Provide the (x, y) coordinate of the cell's center where the given text is located.  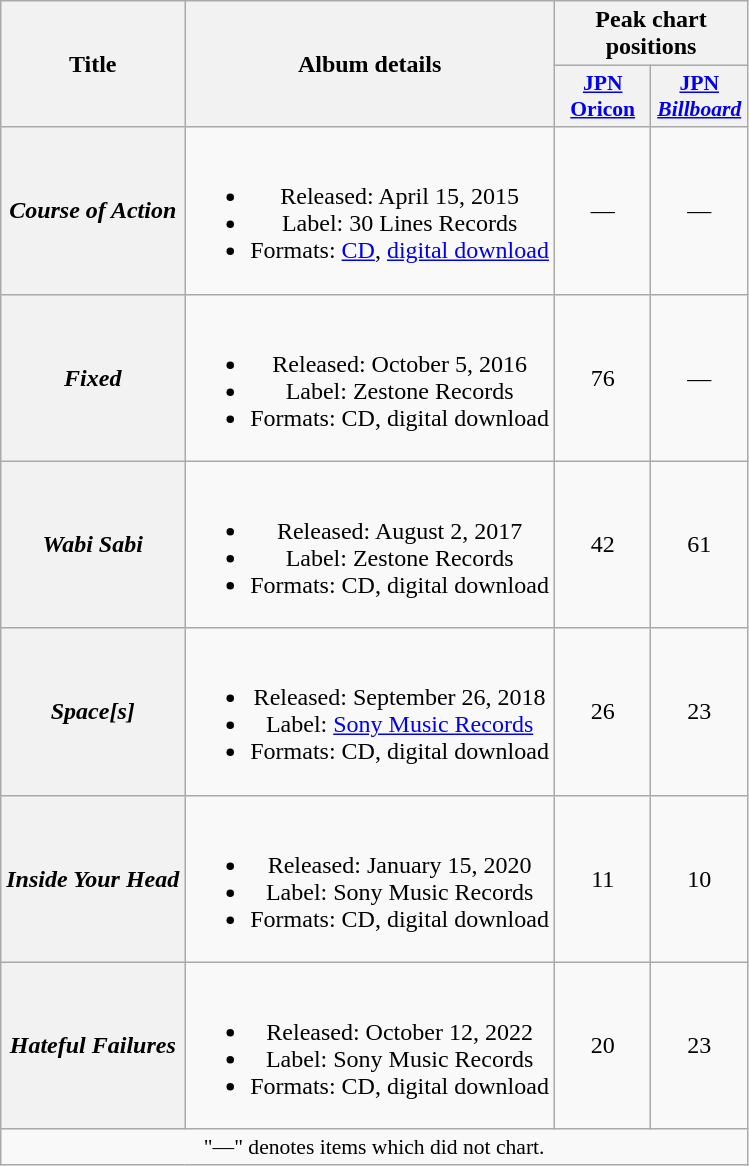
JPNBillboard (700, 96)
Course of Action (93, 210)
Released: October 12, 2022Label: Sony Music RecordsFormats: CD, digital download (370, 1046)
"—" denotes items which did not chart. (374, 1147)
Space[s] (93, 712)
Released: January 15, 2020Label: Sony Music RecordsFormats: CD, digital download (370, 878)
Released: September 26, 2018Label: Sony Music RecordsFormats: CD, digital download (370, 712)
76 (602, 378)
Inside Your Head (93, 878)
Wabi Sabi (93, 544)
11 (602, 878)
Hateful Failures (93, 1046)
26 (602, 712)
Released: October 5, 2016Label: Zestone RecordsFormats: CD, digital download (370, 378)
Released: August 2, 2017Label: Zestone RecordsFormats: CD, digital download (370, 544)
61 (700, 544)
Album details (370, 64)
Title (93, 64)
Released: April 15, 2015Label: 30 Lines RecordsFormats: CD, digital download (370, 210)
Fixed (93, 378)
20 (602, 1046)
10 (700, 878)
JPNOricon (602, 96)
42 (602, 544)
Peak chart positions (650, 34)
